Extract the (x, y) coordinate from the center of the cell holding the provided text.  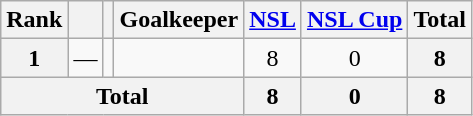
— (86, 58)
Goalkeeper (179, 20)
1 (34, 58)
NSL (273, 20)
NSL Cup (354, 20)
Rank (34, 20)
